Pinpoint the cell where the given text exists, returning its [X, Y] midpoint coordinate. 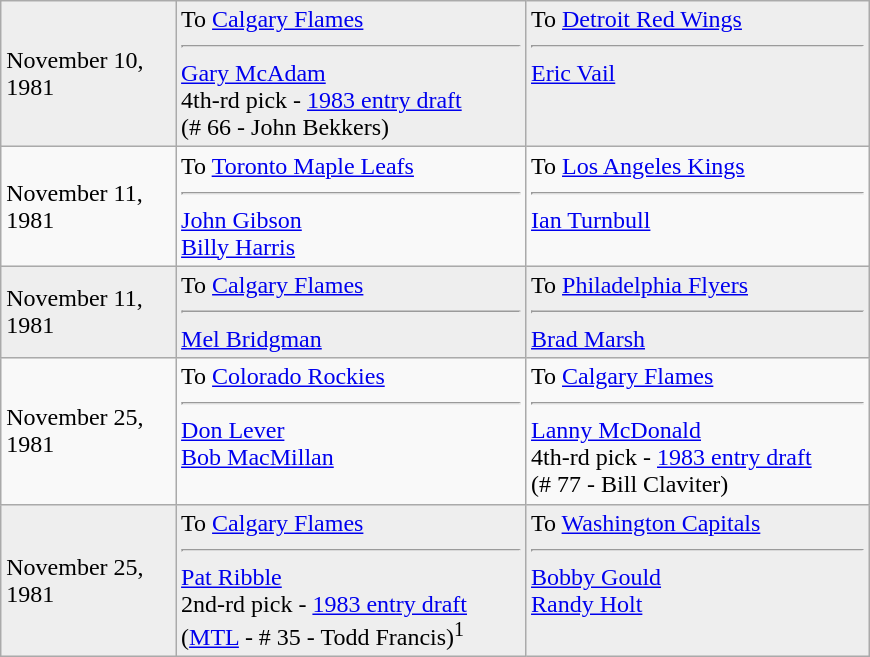
To Detroit Red WingsEric Vail [698, 74]
To Calgary FlamesMel Bridgman [351, 312]
To Calgary FlamesGary McAdam4th-rd pick - 1983 entry draft(# 66 - John Bekkers) [351, 74]
To Calgary FlamesPat Ribble2nd-rd pick - 1983 entry draft(MTL - # 35 - Todd Francis)1 [351, 580]
To Calgary FlamesLanny McDonald4th-rd pick - 1983 entry draft(# 77 - Bill Claviter) [698, 431]
To Toronto Maple LeafsJohn GibsonBilly Harris [351, 206]
To Washington CapitalsBobby GouldRandy Holt [698, 580]
To Philadelphia FlyersBrad Marsh [698, 312]
November 10,1981 [88, 74]
To Colorado RockiesDon LeverBob MacMillan [351, 431]
To Los Angeles KingsIan Turnbull [698, 206]
